Return [x, y] of the center of cell containing provided text 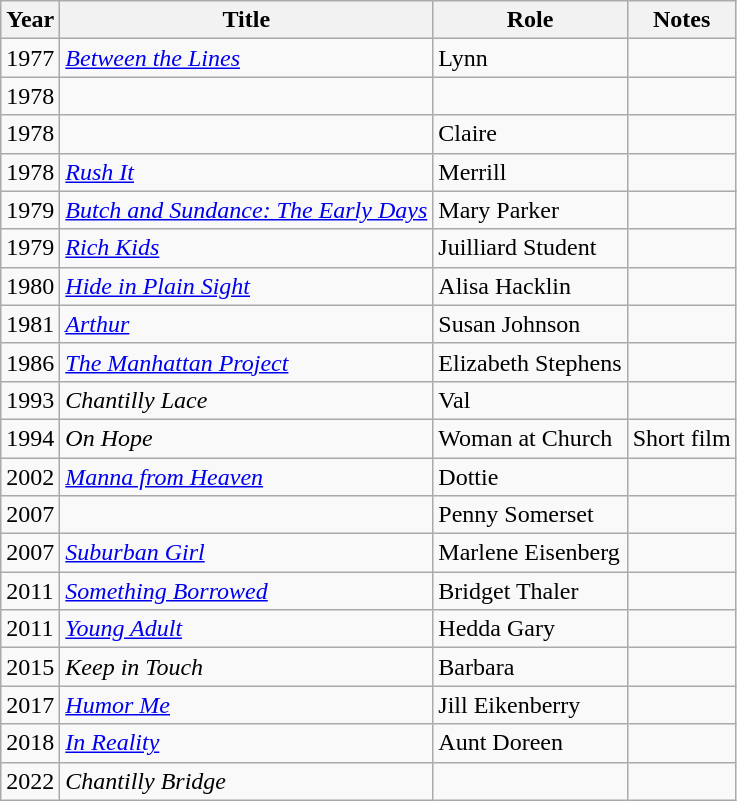
Juilliard Student [530, 248]
Val [530, 400]
Aunt Doreen [530, 743]
1981 [30, 324]
Young Adult [246, 629]
Something Borrowed [246, 591]
Between the Lines [246, 58]
Hide in Plain Sight [246, 286]
Alisa Hacklin [530, 286]
Keep in Touch [246, 667]
2017 [30, 705]
2002 [30, 477]
Susan Johnson [530, 324]
Rush It [246, 172]
Marlene Eisenberg [530, 553]
Hedda Gary [530, 629]
Rich Kids [246, 248]
Short film [682, 438]
Barbara [530, 667]
2022 [30, 781]
Year [30, 20]
2015 [30, 667]
1993 [30, 400]
Suburban Girl [246, 553]
On Hope [246, 438]
Elizabeth Stephens [530, 362]
Mary Parker [530, 210]
Role [530, 20]
Dottie [530, 477]
1986 [30, 362]
1994 [30, 438]
Jill Eikenberry [530, 705]
Woman at Church [530, 438]
In Reality [246, 743]
The Manhattan Project [246, 362]
Arthur [246, 324]
Claire [530, 134]
Lynn [530, 58]
Chantilly Lace [246, 400]
1980 [30, 286]
Penny Somerset [530, 515]
Manna from Heaven [246, 477]
Merrill [530, 172]
1977 [30, 58]
2018 [30, 743]
Humor Me [246, 705]
Chantilly Bridge [246, 781]
Butch and Sundance: The Early Days [246, 210]
Bridget Thaler [530, 591]
Title [246, 20]
Notes [682, 20]
